Extract the (X, Y) coordinate from the center of the cell holding the provided text.  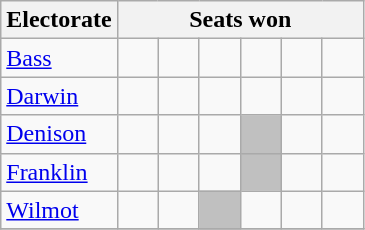
Electorate (59, 20)
Franklin (59, 172)
Bass (59, 58)
Darwin (59, 96)
Denison (59, 134)
Wilmot (59, 210)
Seats won (240, 20)
